Output the (x, y) coordinate of the center of the cell containing the given text.  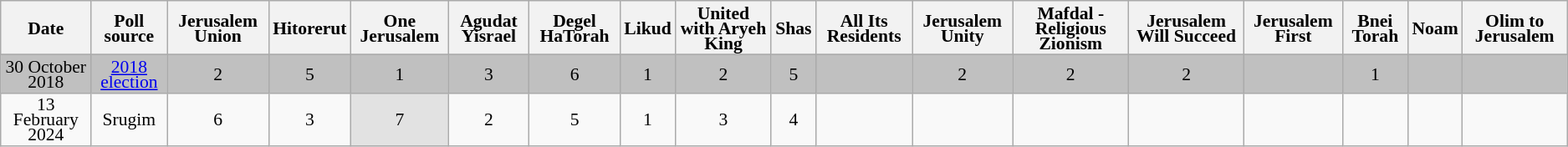
Bnei Torah (1375, 28)
13 February 2024 (46, 119)
Likud (647, 28)
Poll source (129, 28)
30 October 2018 (46, 73)
Srugim (129, 119)
2018 election (129, 73)
Jerusalem First (1293, 28)
Date (46, 28)
All Its Residents (863, 28)
7 (400, 119)
United with Aryeh King (723, 28)
Hitorerut (309, 28)
Agudat Yisrael (488, 28)
One Jerusalem (400, 28)
Jerusalem Union (217, 28)
Jerusalem Will Succeed (1187, 28)
Olim to Jerusalem (1515, 28)
Noam (1435, 28)
Degel HaTorah (575, 28)
4 (793, 119)
Jerusalem Unity (963, 28)
Mafdal - Religious Zionism (1070, 28)
Shas (793, 28)
